Provide the (X, Y) coordinate of the cell's center where the given text is located.  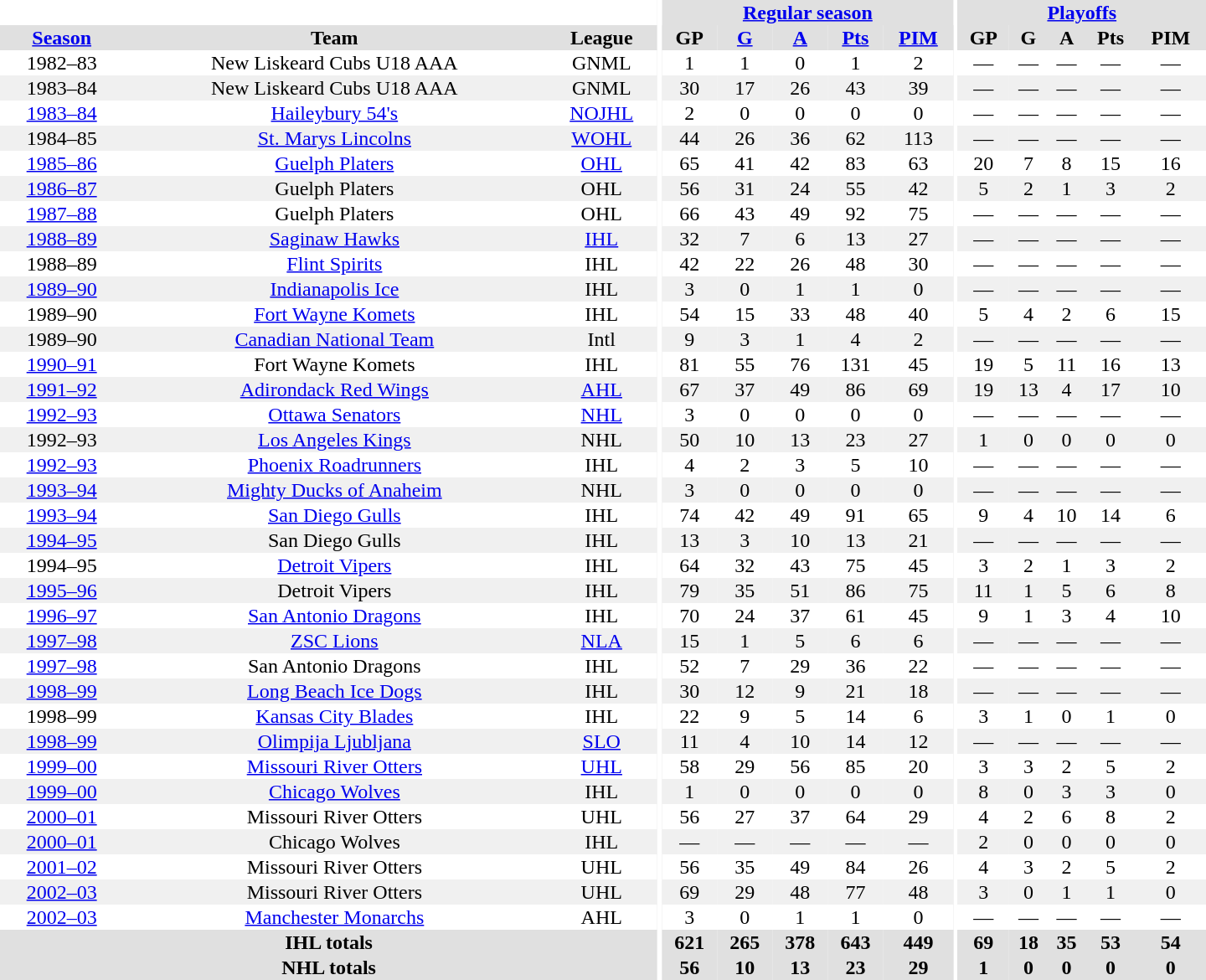
113 (918, 138)
Indianapolis Ice (334, 289)
84 (855, 867)
41 (745, 163)
92 (855, 214)
63 (918, 163)
1984–85 (62, 138)
1985–86 (62, 163)
Flint Spirits (334, 264)
1995–96 (62, 591)
WOHL (601, 138)
643 (855, 942)
Long Beach Ice Dogs (334, 691)
Kansas City Blades (334, 716)
2001–02 (62, 867)
33 (800, 314)
61 (855, 616)
Adirondack Red Wings (334, 389)
Ottawa Senators (334, 415)
449 (918, 942)
Regular season (807, 13)
Manchester Monarchs (334, 917)
53 (1111, 942)
76 (800, 364)
1986–87 (62, 188)
40 (918, 314)
1990–91 (62, 364)
52 (689, 666)
62 (855, 138)
81 (689, 364)
83 (855, 163)
Haileybury 54's (334, 113)
SLO (601, 741)
NHL totals (328, 967)
1991–92 (62, 389)
77 (855, 892)
58 (689, 766)
1982–83 (62, 63)
IHL totals (328, 942)
Saginaw Hawks (334, 239)
131 (855, 364)
70 (689, 616)
31 (745, 188)
74 (689, 515)
ZSC Lions (334, 641)
91 (855, 515)
1996–97 (62, 616)
NLA (601, 641)
265 (745, 942)
Olimpija Ljubljana (334, 741)
Mighty Ducks of Anaheim (334, 490)
50 (689, 440)
51 (800, 591)
Intl (601, 339)
Phoenix Roadrunners (334, 465)
1987–88 (62, 214)
League (601, 38)
67 (689, 389)
85 (855, 766)
66 (689, 214)
39 (918, 88)
621 (689, 942)
Playoffs (1082, 13)
NOJHL (601, 113)
378 (800, 942)
Season (62, 38)
44 (689, 138)
Team (334, 38)
Los Angeles Kings (334, 440)
Canadian National Team (334, 339)
79 (689, 591)
St. Marys Lincolns (334, 138)
